Find where the given text appears and provide that cell's center as (X, Y) coordinate. 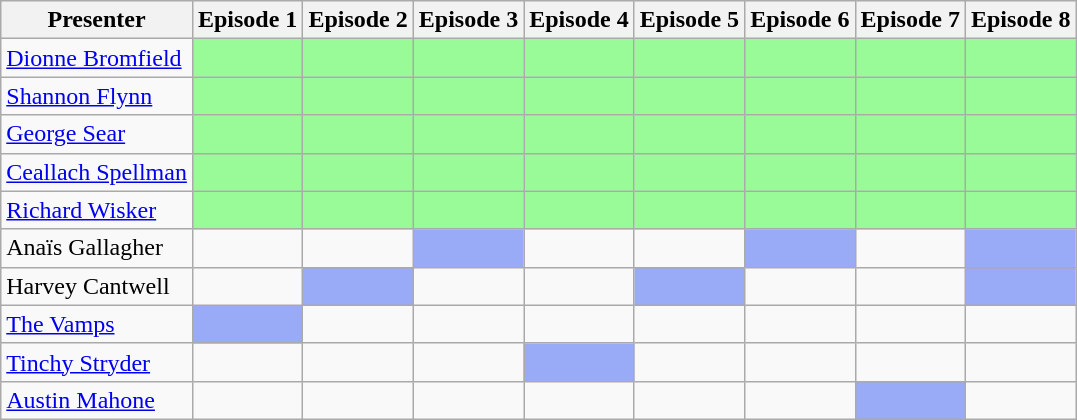
Episode 6 (800, 20)
Episode 3 (468, 20)
Harvey Cantwell (97, 286)
Episode 7 (910, 20)
Episode 1 (247, 20)
Dionne Bromfield (97, 58)
The Vamps (97, 324)
Episode 5 (689, 20)
Austin Mahone (97, 400)
Richard Wisker (97, 210)
Ceallach Spellman (97, 172)
Presenter (97, 20)
Tinchy Stryder (97, 362)
Anaïs Gallagher (97, 248)
Episode 2 (358, 20)
George Sear (97, 134)
Shannon Flynn (97, 96)
Episode 8 (1020, 20)
Episode 4 (579, 20)
